From the cell containing the given text, extract its center point as [x, y] coordinate. 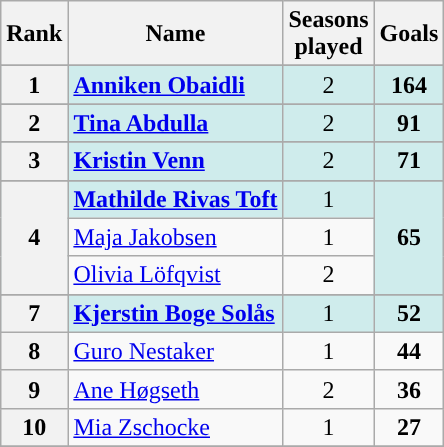
8 [34, 351]
Tina Abdulla [176, 123]
36 [409, 389]
Kristin Venn [176, 161]
Olivia Löfqvist [176, 275]
Goals [409, 34]
Seasonsplayed [328, 34]
10 [34, 427]
27 [409, 427]
91 [409, 123]
164 [409, 85]
Rank [34, 34]
44 [409, 351]
4 [34, 237]
3 [34, 161]
Name [176, 34]
Maja Jakobsen [176, 237]
9 [34, 389]
Anniken Obaidli [176, 85]
Ane Høgseth [176, 389]
7 [34, 313]
Mathilde Rivas Toft [176, 199]
52 [409, 313]
65 [409, 237]
Kjerstin Boge Solås [176, 313]
Guro Nestaker [176, 351]
71 [409, 161]
Mia Zschocke [176, 427]
